Scan for the cell matching the given text and deliver its [X, Y] coordinate at center. 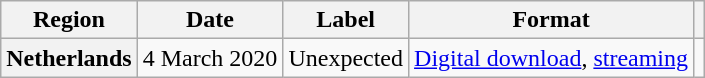
4 March 2020 [210, 58]
Region [69, 20]
Digital download, streaming [552, 58]
Netherlands [69, 58]
Label [346, 20]
Date [210, 20]
Format [552, 20]
Unexpected [346, 58]
